Find where the given text appears and provide that cell's center as (x, y) coordinate. 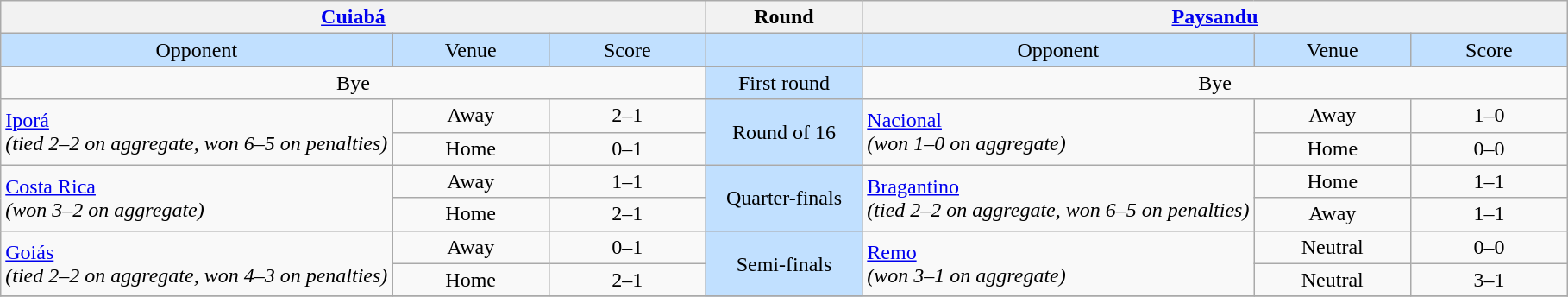
Paysandu (1214, 17)
1–0 (1490, 116)
Round of 16 (784, 132)
Goiás(tied 2–2 on aggregate, won 4–3 on penalties) (197, 263)
Nacional(won 1–0 on aggregate) (1058, 132)
First round (784, 83)
Bragantino(tied 2–2 on aggregate, won 6–5 on penalties) (1058, 198)
Quarter-finals (784, 198)
Iporá(tied 2–2 on aggregate, won 6–5 on penalties) (197, 132)
Cuiabá (354, 17)
3–1 (1490, 280)
Costa Rica(won 3–2 on aggregate) (197, 198)
Round (784, 17)
Remo(won 3–1 on aggregate) (1058, 263)
Semi-finals (784, 263)
